Return (x, y) of the center of cell containing provided text 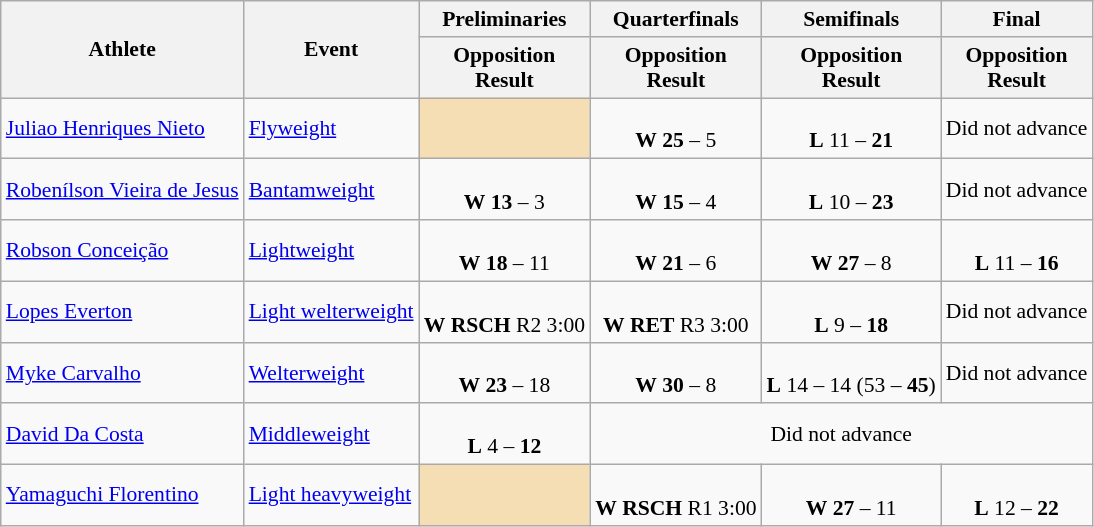
Juliao Henriques Nieto (122, 128)
L 11 – 16 (1017, 250)
Middleweight (332, 434)
W 13 – 3 (504, 190)
David Da Costa (122, 434)
Preliminaries (504, 19)
W 27 – 8 (852, 250)
Light heavyweight (332, 496)
L 4 – 12 (504, 434)
L 10 – 23 (852, 190)
W 18 – 11 (504, 250)
Lightweight (332, 250)
W RSCH R2 3:00 (504, 312)
W 25 – 5 (676, 128)
W RET R3 3:00 (676, 312)
L 14 – 14 (53 – 45) (852, 372)
Flyweight (332, 128)
L 12 – 22 (1017, 496)
Robenílson Vieira de Jesus (122, 190)
Event (332, 50)
Lopes Everton (122, 312)
Bantamweight (332, 190)
W 21 – 6 (676, 250)
Yamaguchi Florentino (122, 496)
Light welterweight (332, 312)
Athlete (122, 50)
Robson Conceição (122, 250)
W 15 – 4 (676, 190)
W 30 – 8 (676, 372)
Final (1017, 19)
L 11 – 21 (852, 128)
Myke Carvalho (122, 372)
Semifinals (852, 19)
W RSCH R1 3:00 (676, 496)
W 27 – 11 (852, 496)
W 23 – 18 (504, 372)
L 9 – 18 (852, 312)
Quarterfinals (676, 19)
Welterweight (332, 372)
